Locate the cell with the specified text and output its (X, Y) center coordinate. 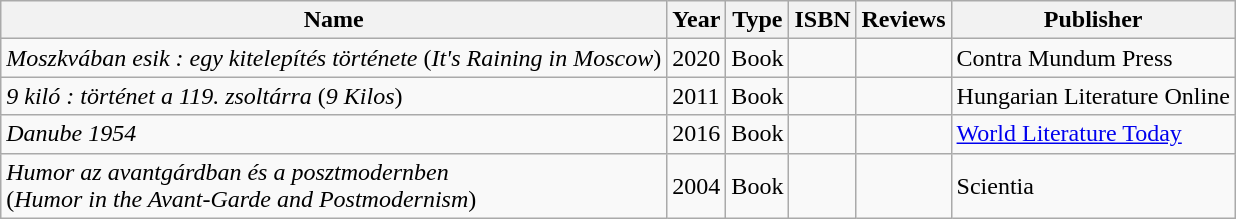
2004 (696, 186)
Publisher (1093, 20)
ISBN (822, 20)
2016 (696, 134)
Contra Mundum Press (1093, 58)
Scientia (1093, 186)
Hungarian Literature Online (1093, 96)
Danube 1954 (334, 134)
2020 (696, 58)
Name (334, 20)
Reviews (904, 20)
World Literature Today (1093, 134)
9 kiló : történet a 119. zsoltárra (9 Kilos) (334, 96)
2011 (696, 96)
Year (696, 20)
Moszkvában esik : egy kitelepítés története (It's Raining in Moscow) (334, 58)
Humor az avantgárdban és a posztmodernben (Humor in the Avant-Garde and Postmodernism) (334, 186)
Type (758, 20)
